Identify which cell holds the provided text, then report its [X, Y] central coordinate. 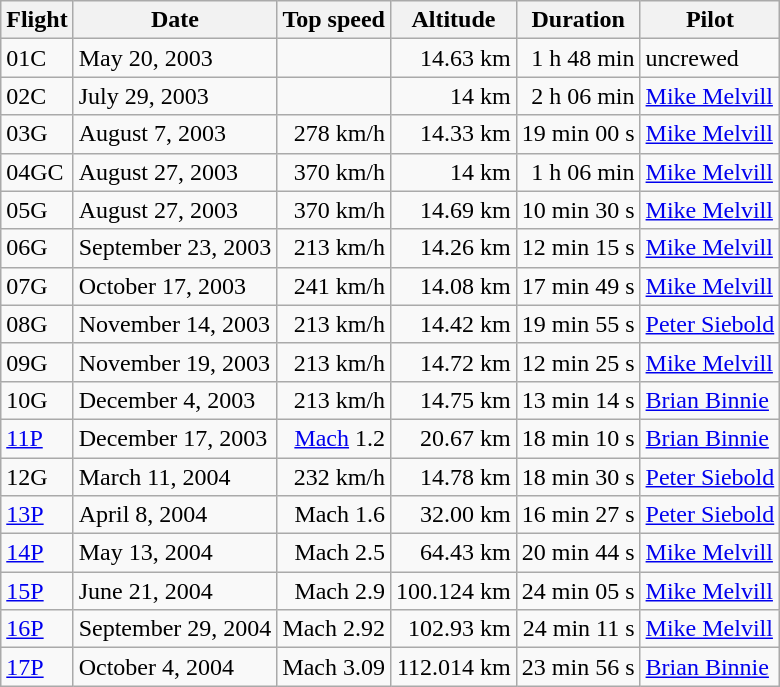
September 23, 2003 [175, 248]
12 min 25 s [578, 362]
15P [37, 591]
13P [37, 515]
100.124 km [454, 591]
Flight [37, 20]
17P [37, 667]
13 min 14 s [578, 400]
10G [37, 400]
Pilot [710, 20]
October 17, 2003 [175, 286]
07G [37, 286]
11P [37, 438]
1 h 48 min [578, 58]
278 km/h [334, 134]
14.69 km [454, 210]
14.72 km [454, 362]
Mach 3.09 [334, 667]
03G [37, 134]
October 4, 2004 [175, 667]
14.08 km [454, 286]
14.63 km [454, 58]
1 h 06 min [578, 172]
Date [175, 20]
24 min 11 s [578, 629]
14.78 km [454, 477]
23 min 56 s [578, 667]
Mach 2.92 [334, 629]
Altitude [454, 20]
19 min 55 s [578, 324]
Mach 1.6 [334, 515]
August 7, 2003 [175, 134]
June 21, 2004 [175, 591]
2 h 06 min [578, 96]
Top speed [334, 20]
10 min 30 s [578, 210]
December 17, 2003 [175, 438]
19 min 00 s [578, 134]
May 20, 2003 [175, 58]
Mach 2.5 [334, 553]
06G [37, 248]
24 min 05 s [578, 591]
14.75 km [454, 400]
20 min 44 s [578, 553]
Mach 1.2 [334, 438]
18 min 30 s [578, 477]
uncrewed [710, 58]
July 29, 2003 [175, 96]
16 min 27 s [578, 515]
241 km/h [334, 286]
November 14, 2003 [175, 324]
102.93 km [454, 629]
112.014 km [454, 667]
April 8, 2004 [175, 515]
18 min 10 s [578, 438]
14P [37, 553]
05G [37, 210]
14.26 km [454, 248]
Duration [578, 20]
12 min 15 s [578, 248]
08G [37, 324]
01C [37, 58]
04GC [37, 172]
32.00 km [454, 515]
December 4, 2003 [175, 400]
Mach 2.9 [334, 591]
09G [37, 362]
20.67 km [454, 438]
May 13, 2004 [175, 553]
64.43 km [454, 553]
14.42 km [454, 324]
12G [37, 477]
14.33 km [454, 134]
16P [37, 629]
02C [37, 96]
17 min 49 s [578, 286]
March 11, 2004 [175, 477]
September 29, 2004 [175, 629]
November 19, 2003 [175, 362]
232 km/h [334, 477]
